Scan for the cell matching the given text and deliver its [X, Y] coordinate at center. 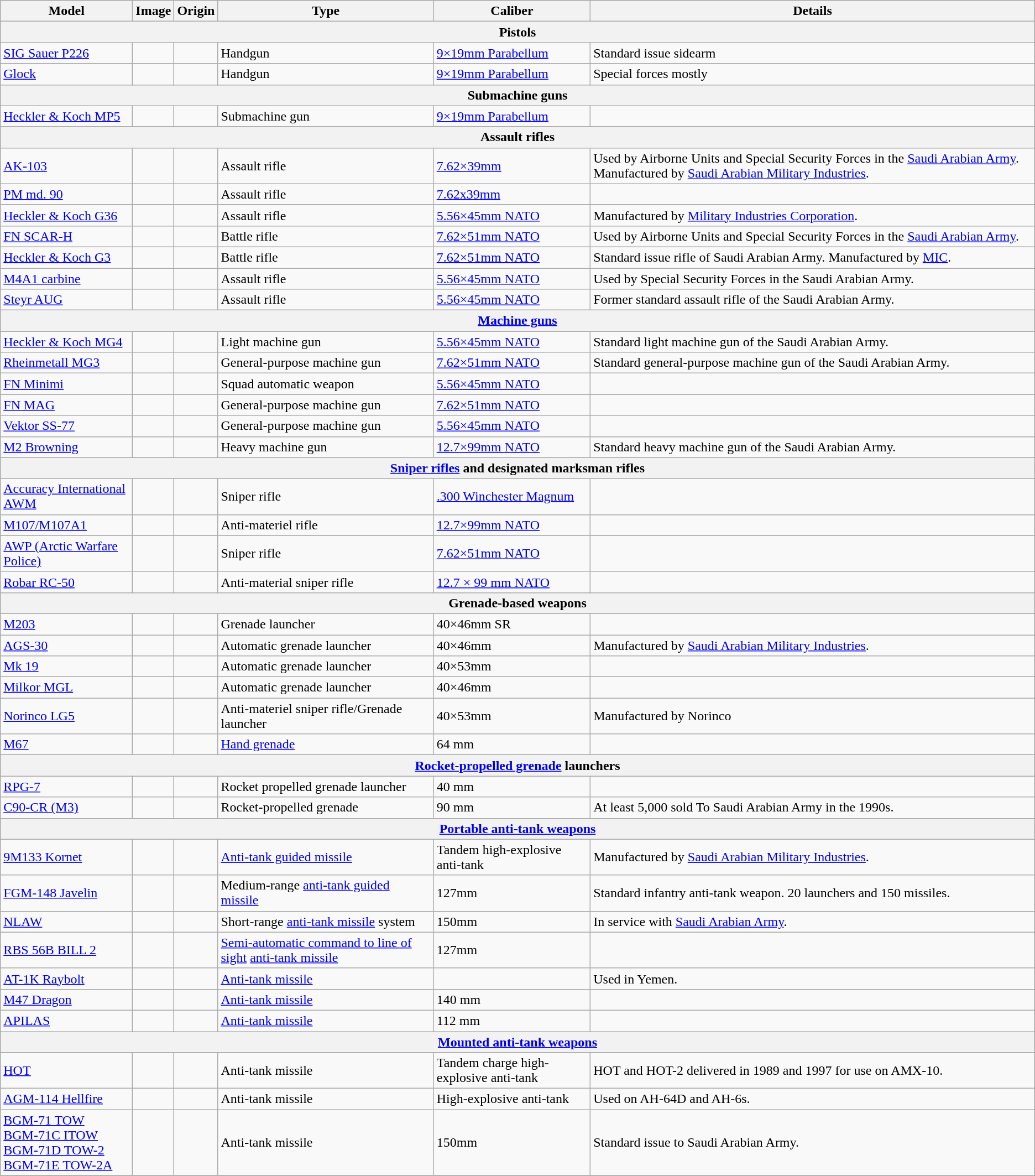
C90-CR (M3) [66, 808]
M47 Dragon [66, 1000]
Rocket-propelled grenade [326, 808]
Standard issue rifle of Saudi Arabian Army. Manufactured by MIC. [813, 257]
Hand grenade [326, 745]
Portable anti-tank weapons [517, 829]
Grenade launcher [326, 624]
M2 Browning [66, 447]
Assault rifles [517, 137]
Standard heavy machine gun of the Saudi Arabian Army. [813, 447]
Sniper rifles and designated marksman rifles [517, 468]
Rocket propelled grenade launcher [326, 787]
AGS-30 [66, 646]
HOT [66, 1071]
Milkor MGL [66, 688]
Anti-materiel rifle [326, 525]
112 mm [512, 1021]
APILAS [66, 1021]
RBS 56B BILL 2 [66, 950]
Type [326, 11]
Details [813, 11]
M107/M107A1 [66, 525]
Used in Yemen. [813, 979]
Heckler & Koch G3 [66, 257]
Semi-automatic command to line of sight anti-tank missile [326, 950]
AK-103 [66, 166]
Special forces mostly [813, 74]
40×46mm SR [512, 624]
Mounted anti-tank weapons [517, 1042]
Tandem charge high-explosive anti-tank [512, 1071]
Standard issue sidearm [813, 53]
140 mm [512, 1000]
AT-1K Raybolt [66, 979]
M67 [66, 745]
M4A1 carbine [66, 278]
Caliber [512, 11]
Robar RC-50 [66, 582]
FGM-148 Javelin [66, 893]
Medium-range anti-tank guided missile [326, 893]
AGM-114 Hellfire [66, 1099]
FN SCAR-H [66, 236]
Mk 19 [66, 667]
Used by Airborne Units and Special Security Forces in the Saudi Arabian Army. [813, 236]
Anti-materiel sniper rifle/Grenade launcher [326, 716]
Light machine gun [326, 342]
Standard infantry anti-tank weapon. 20 launchers and 150 missiles. [813, 893]
64 mm [512, 745]
Vektor SS-77 [66, 426]
SIG Sauer P226 [66, 53]
PM md. 90 [66, 194]
Standard general-purpose machine gun of the Saudi Arabian Army. [813, 363]
At least 5,000 sold To Saudi Arabian Army in the 1990s. [813, 808]
Model [66, 11]
7.62×39mm [512, 166]
Pistols [517, 32]
M203 [66, 624]
Rocket-propelled grenade launchers [517, 766]
Glock [66, 74]
Machine guns [517, 321]
Used by Special Security Forces in the Saudi Arabian Army. [813, 278]
Heckler & Koch G36 [66, 215]
.300 Winchester Magnum [512, 497]
Grenade-based weapons [517, 603]
Tandem high-explosive anti-tank [512, 857]
FN Minimi [66, 384]
Anti-tank guided missile [326, 857]
12.7 × 99 mm NATO [512, 582]
7.62x39mm [512, 194]
RPG-7 [66, 787]
NLAW [66, 922]
Image [154, 11]
Steyr AUG [66, 300]
Submachine guns [517, 95]
Standard light machine gun of the Saudi Arabian Army. [813, 342]
Standard issue to Saudi Arabian Army. [813, 1143]
Short-range anti-tank missile system [326, 922]
Used by Airborne Units and Special Security Forces in the Saudi Arabian Army. Manufactured by Saudi Arabian Military Industries. [813, 166]
High-explosive anti-tank [512, 1099]
Norinco LG5 [66, 716]
Heckler & Koch MP5 [66, 116]
Former standard assault rifle of the Saudi Arabian Army. [813, 300]
Manufactured by Norinco [813, 716]
Heckler & Koch MG4 [66, 342]
40 mm [512, 787]
Squad automatic weapon [326, 384]
Anti-material sniper rifle [326, 582]
Rheinmetall MG3 [66, 363]
HOT and HOT-2 delivered in 1989 and 1997 for use on AMX-10. [813, 1071]
In service with Saudi Arabian Army. [813, 922]
BGM-71 TOWBGM-71C ITOWBGM-71D TOW-2BGM-71E TOW-2A [66, 1143]
Heavy machine gun [326, 447]
Submachine gun [326, 116]
AWP (Arctic Warfare Police) [66, 553]
FN MAG [66, 405]
Accuracy International AWM [66, 497]
Used on AH-64D and AH-6s. [813, 1099]
Manufactured by Military Industries Corporation. [813, 215]
9M133 Kornet [66, 857]
Origin [196, 11]
90 mm [512, 808]
